Return the (x, y) coordinate for the center point of the cell that contains the specified text.  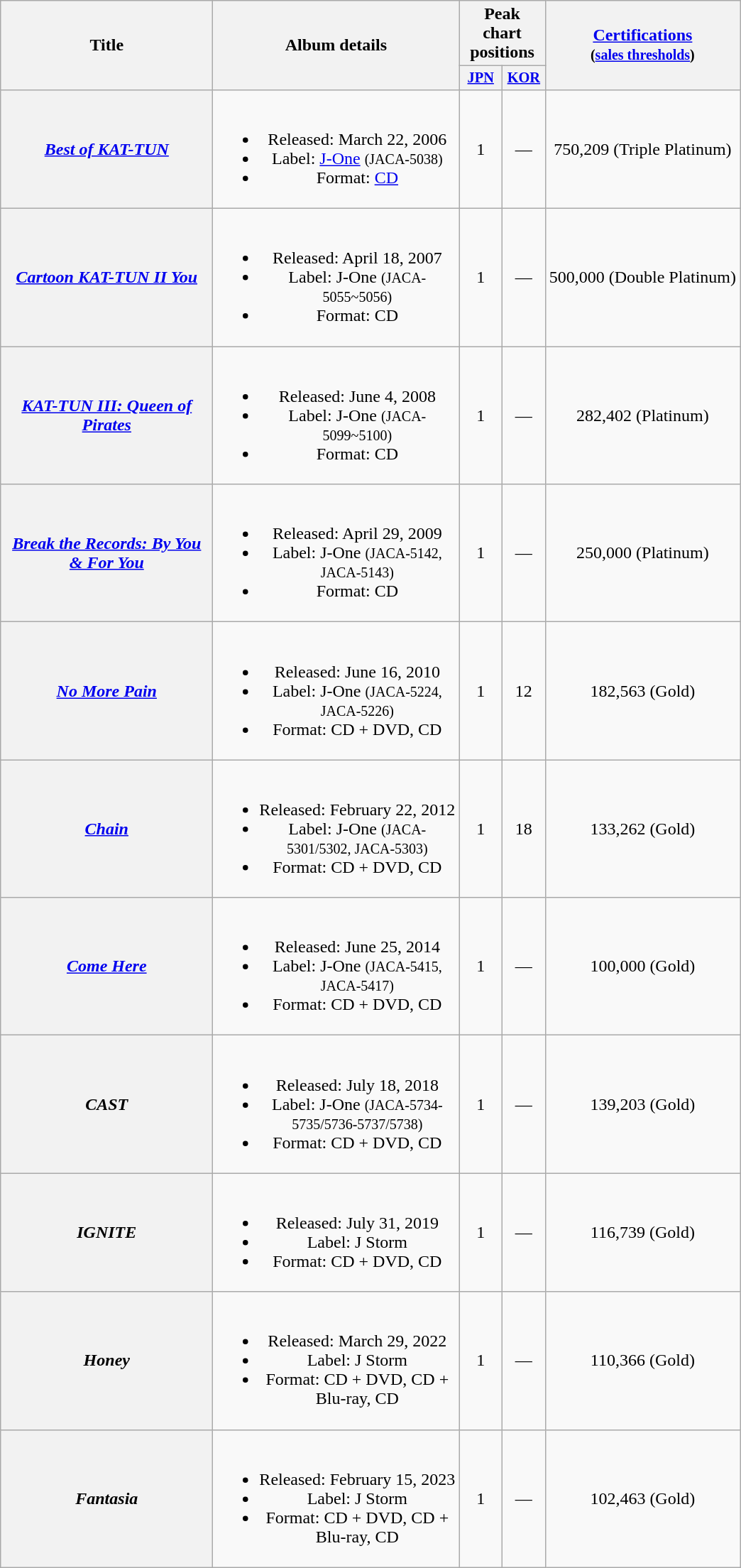
Released: March 22, 2006Label: J-One (JACA-5038)Format: CD (336, 149)
139,203 (Gold) (642, 1104)
Peak chart positions (503, 33)
Honey (106, 1361)
Come Here (106, 967)
12 (524, 691)
Best of KAT-TUN (106, 149)
Released: April 18, 2007Label: J-One (JACA-5055~5056)Format: CD (336, 278)
Fantasia (106, 1498)
Album details (336, 45)
100,000 (Gold) (642, 967)
Released: June 4, 2008Label: J-One (JACA-5099~5100)Format: CD (336, 415)
Certifications(sales thresholds) (642, 45)
Chain (106, 829)
750,209 (Triple Platinum) (642, 149)
IGNITE (106, 1233)
JPN (481, 78)
Released: July 18, 2018Label: J-One (JACA-5734-5735/5736-5737/5738)Format: CD + DVD, CD (336, 1104)
Title (106, 45)
102,463 (Gold) (642, 1498)
116,739 (Gold) (642, 1233)
500,000 (Double Platinum) (642, 278)
No More Pain (106, 691)
Released: April 29, 2009Label: J-One (JACA-5142, JACA-5143)Format: CD (336, 553)
133,262 (Gold) (642, 829)
Cartoon KAT-TUN II You (106, 278)
KAT-TUN III: Queen of Pirates (106, 415)
250,000 (Platinum) (642, 553)
282,402 (Platinum) (642, 415)
CAST (106, 1104)
18 (524, 829)
110,366 (Gold) (642, 1361)
Released: February 22, 2012Label: J-One (JACA-5301/5302, JACA-5303)Format: CD + DVD, CD (336, 829)
KOR (524, 78)
Released: March 29, 2022Label: J StormFormat: CD + DVD, CD + Blu-ray, CD (336, 1361)
Released: July 31, 2019Label: J StormFormat: CD + DVD, CD (336, 1233)
182,563 (Gold) (642, 691)
Released: June 25, 2014Label: J-One (JACA-5415, JACA-5417)Format: CD + DVD, CD (336, 967)
Released: February 15, 2023Label: J StormFormat: CD + DVD, CD + Blu-ray, CD (336, 1498)
Break the Records: By You & For You (106, 553)
Released: June 16, 2010Label: J-One (JACA-5224, JACA-5226)Format: CD + DVD, CD (336, 691)
